Locate the cell with the specified text and output its (X, Y) center coordinate. 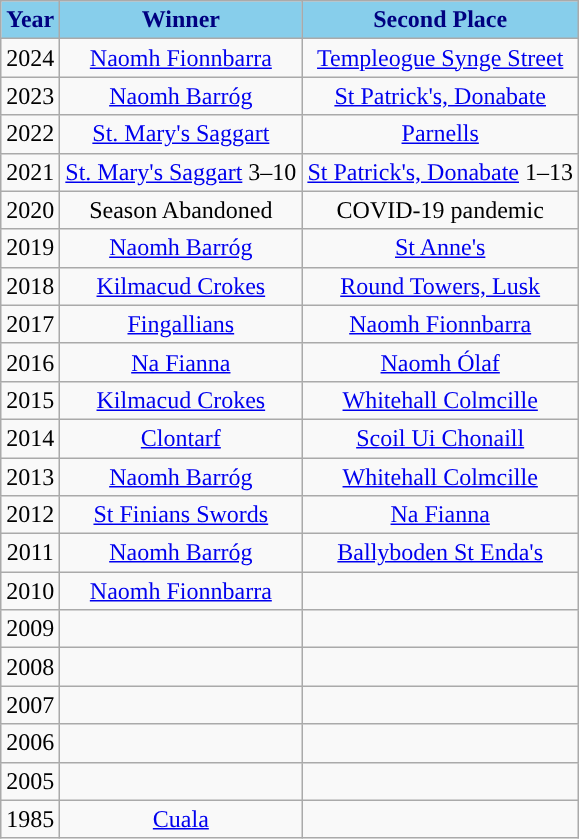
2014 (30, 438)
2024 (30, 58)
Season Abandoned (181, 210)
2011 (30, 553)
Naomh Ólaf (440, 362)
2012 (30, 515)
St Patrick's, Donabate (440, 96)
COVID-19 pandemic (440, 210)
2005 (30, 781)
2006 (30, 743)
2016 (30, 362)
2019 (30, 248)
1985 (30, 819)
Winner (181, 20)
St Patrick's, Donabate 1–13 (440, 172)
2020 (30, 210)
2013 (30, 477)
2008 (30, 667)
2009 (30, 629)
Cuala (181, 819)
2017 (30, 324)
2018 (30, 286)
Year (30, 20)
2023 (30, 96)
Second Place (440, 20)
Ballyboden St Enda's (440, 553)
St. Mary's Saggart 3–10 (181, 172)
Round Towers, Lusk (440, 286)
Scoil Ui Chonaill (440, 438)
2022 (30, 134)
2010 (30, 591)
St Anne's (440, 248)
2015 (30, 400)
Parnells (440, 134)
St. Mary's Saggart (181, 134)
St Finians Swords (181, 515)
2021 (30, 172)
Fingallians (181, 324)
Templeogue Synge Street (440, 58)
Clontarf (181, 438)
2007 (30, 705)
